Extract the [X, Y] coordinate from the center of the cell holding the provided text.  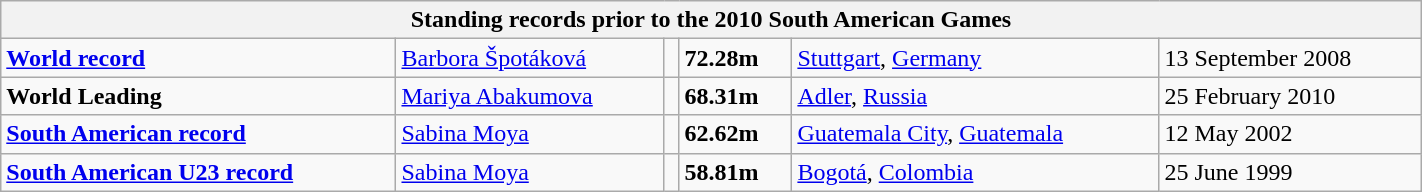
58.81m [736, 172]
Bogotá, Colombia [976, 172]
Mariya Abakumova [530, 96]
Stuttgart, Germany [976, 58]
12 May 2002 [1290, 134]
Adler, Russia [976, 96]
25 June 1999 [1290, 172]
62.62m [736, 134]
Standing records prior to the 2010 South American Games [711, 20]
13 September 2008 [1290, 58]
South American record [198, 134]
Barbora Špotáková [530, 58]
72.28m [736, 58]
South American U23 record [198, 172]
25 February 2010 [1290, 96]
World record [198, 58]
68.31m [736, 96]
Guatemala City, Guatemala [976, 134]
World Leading [198, 96]
